From the cell containing the given text, extract its center point as (X, Y) coordinate. 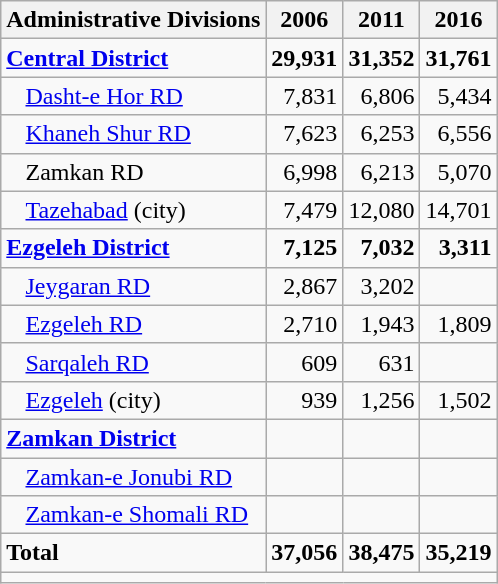
Zamkan-e Shomali RD (134, 515)
Ezgeleh District (134, 248)
35,219 (458, 553)
631 (382, 362)
Jeygaran RD (134, 286)
2,867 (304, 286)
3,311 (458, 248)
939 (304, 400)
7,479 (304, 210)
1,943 (382, 324)
5,070 (458, 172)
7,125 (304, 248)
1,256 (382, 400)
609 (304, 362)
Zamkan RD (134, 172)
6,253 (382, 134)
5,434 (458, 96)
Administrative Divisions (134, 20)
Ezgeleh RD (134, 324)
2011 (382, 20)
1,502 (458, 400)
6,556 (458, 134)
2016 (458, 20)
14,701 (458, 210)
Khaneh Shur RD (134, 134)
1,809 (458, 324)
2,710 (304, 324)
Central District (134, 58)
7,032 (382, 248)
2006 (304, 20)
Total (134, 553)
12,080 (382, 210)
6,806 (382, 96)
6,998 (304, 172)
3,202 (382, 286)
31,761 (458, 58)
31,352 (382, 58)
Sarqaleh RD (134, 362)
Zamkan District (134, 438)
6,213 (382, 172)
7,831 (304, 96)
38,475 (382, 553)
Zamkan-e Jonubi RD (134, 477)
7,623 (304, 134)
Tazehabad (city) (134, 210)
29,931 (304, 58)
37,056 (304, 553)
Ezgeleh (city) (134, 400)
Dasht-e Hor RD (134, 96)
